Provide the [x, y] coordinate of the cell's center where the given text is located.  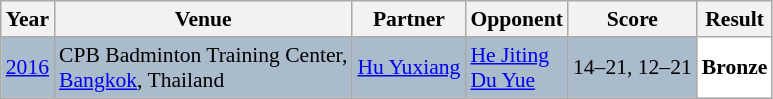
2016 [28, 68]
14–21, 12–21 [632, 68]
Bronze [735, 68]
Venue [203, 19]
CPB Badminton Training Center,Bangkok, Thailand [203, 68]
Score [632, 19]
Hu Yuxiang [408, 68]
Partner [408, 19]
Opponent [516, 19]
He Jiting Du Yue [516, 68]
Result [735, 19]
Year [28, 19]
